Identify which cell holds the provided text, then report its (x, y) central coordinate. 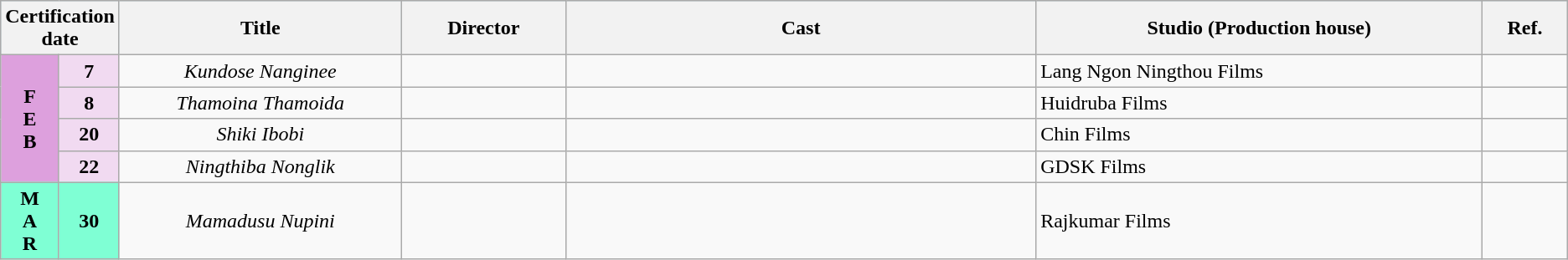
30 (89, 221)
20 (89, 135)
Huidruba Films (1260, 103)
Thamoina Thamoida (260, 103)
Title (260, 28)
Ningthiba Nonglik (260, 166)
Certification date (60, 28)
Ref. (1524, 28)
7 (89, 71)
MAR (30, 221)
8 (89, 103)
Mamadusu Nupini (260, 221)
Shiki Ibobi (260, 135)
Kundose Nanginee (260, 71)
Lang Ngon Ningthou Films (1260, 71)
Cast (801, 28)
Studio (Production house) (1260, 28)
Rajkumar Films (1260, 221)
Chin Films (1260, 135)
GDSK Films (1260, 166)
22 (89, 166)
Director (483, 28)
FEB (30, 119)
